Search for the cell housing the specified text and yield its [x, y] center coordinate. 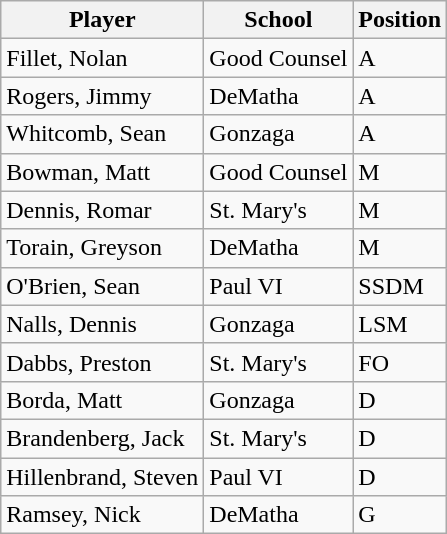
Dennis, Romar [102, 210]
Fillet, Nolan [102, 58]
Borda, Matt [102, 400]
Rogers, Jimmy [102, 96]
Player [102, 20]
G [400, 515]
School [278, 20]
Whitcomb, Sean [102, 134]
FO [400, 362]
Dabbs, Preston [102, 362]
Torain, Greyson [102, 248]
O'Brien, Sean [102, 286]
LSM [400, 324]
Nalls, Dennis [102, 324]
Ramsey, Nick [102, 515]
Brandenberg, Jack [102, 438]
Hillenbrand, Steven [102, 477]
Bowman, Matt [102, 172]
Position [400, 20]
SSDM [400, 286]
